Locate the cell with the specified text and output its (X, Y) center coordinate. 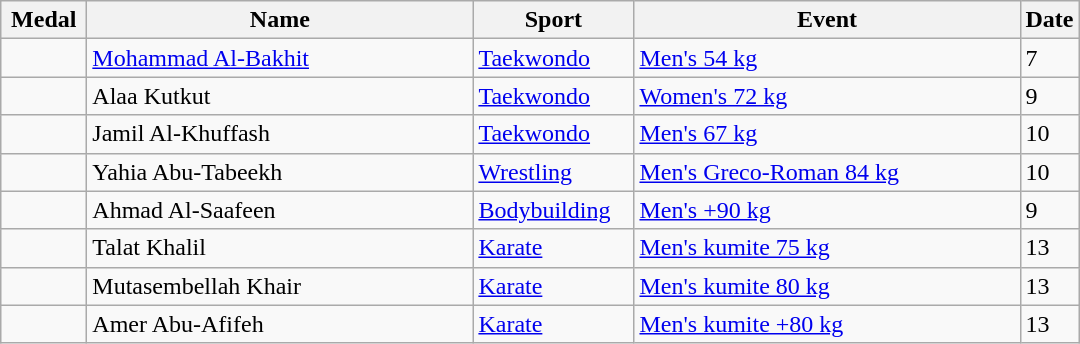
Bodybuilding (554, 210)
Wrestling (554, 172)
Event (827, 20)
Name (280, 20)
Alaa Kutkut (280, 96)
Men's +90 kg (827, 210)
Men's kumite 80 kg (827, 286)
Date (1050, 20)
7 (1050, 58)
Sport (554, 20)
Yahia Abu-Tabeekh (280, 172)
Mutasembellah Khair (280, 286)
Ahmad Al-Saafeen (280, 210)
Talat Khalil (280, 248)
Men's kumite 75 kg (827, 248)
Mohammad Al-Bakhit (280, 58)
Men's 54 kg (827, 58)
Women's 72 kg (827, 96)
Men's 67 kg (827, 134)
Amer Abu-Afifeh (280, 324)
Men's kumite +80 kg (827, 324)
Jamil Al-Khuffash (280, 134)
Men's Greco-Roman 84 kg (827, 172)
Medal (44, 20)
